Return the (x, y) coordinate for the center point of the cell that contains the specified text.  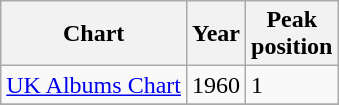
Chart (94, 34)
Peakposition (292, 34)
Year (216, 34)
1960 (216, 85)
UK Albums Chart (94, 85)
1 (292, 85)
